Determine the (x, y) coordinate at the center of the cell enclosing the given text.  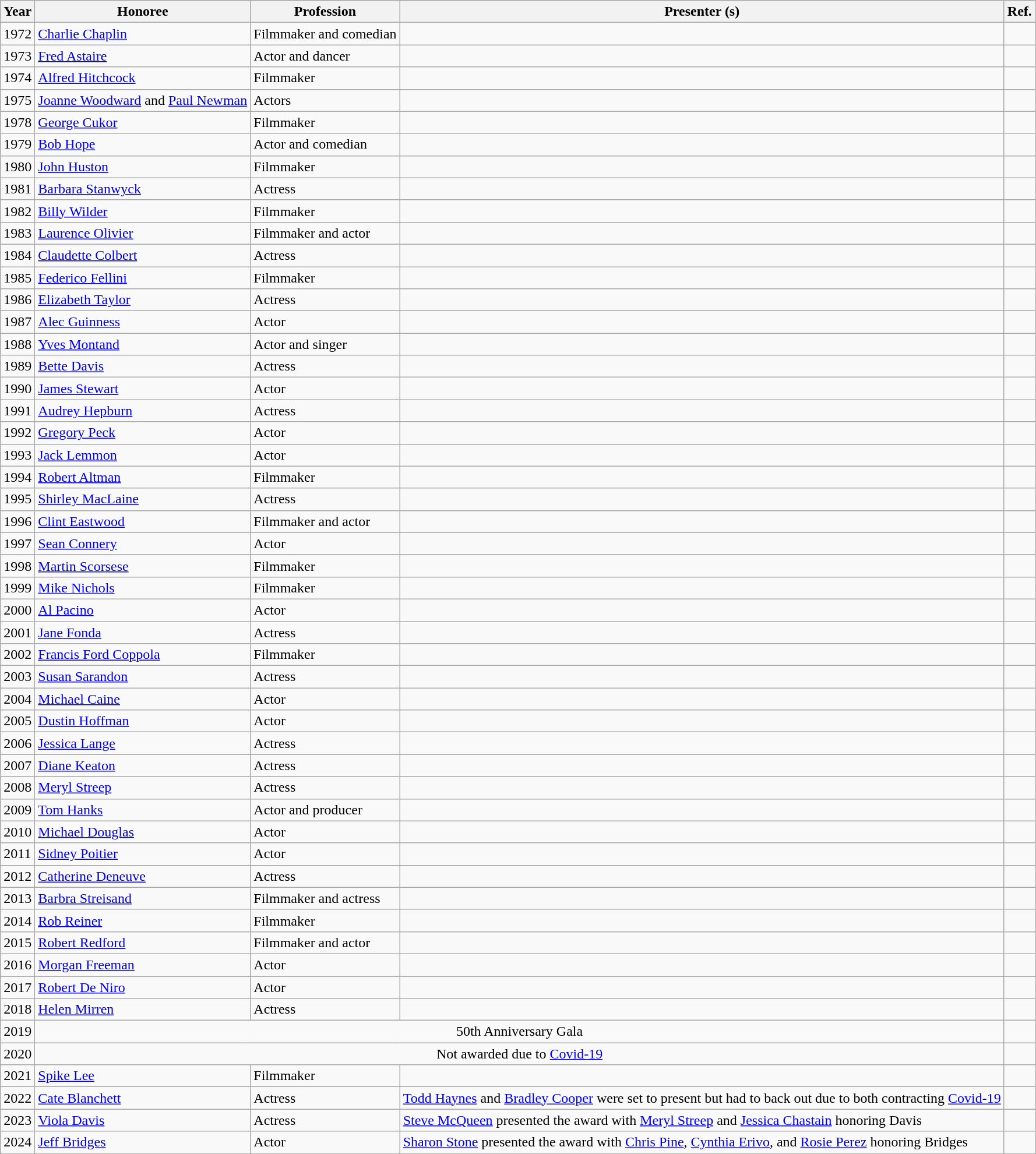
1978 (17, 122)
Fred Astaire (143, 56)
Bob Hope (143, 144)
2003 (17, 677)
Federico Fellini (143, 278)
Jack Lemmon (143, 455)
1994 (17, 477)
Actors (325, 100)
Alfred Hitchcock (143, 78)
Susan Sarandon (143, 677)
Year (17, 12)
Honoree (143, 12)
1980 (17, 167)
2007 (17, 765)
1979 (17, 144)
Spike Lee (143, 1076)
Not awarded due to Covid-19 (520, 1054)
Filmmaker and actress (325, 898)
1988 (17, 344)
1972 (17, 34)
Yves Montand (143, 344)
1982 (17, 211)
John Huston (143, 167)
Jeff Bridges (143, 1142)
2001 (17, 632)
Clint Eastwood (143, 521)
1998 (17, 566)
2019 (17, 1032)
Steve McQueen presented the award with Meryl Streep and Jessica Chastain honoring Davis (702, 1120)
Sean Connery (143, 544)
Charlie Chaplin (143, 34)
George Cukor (143, 122)
Ref. (1020, 12)
2000 (17, 610)
Robert Altman (143, 477)
2006 (17, 743)
Barbara Stanwyck (143, 189)
1995 (17, 499)
Profession (325, 12)
Audrey Hepburn (143, 411)
1993 (17, 455)
2016 (17, 965)
2023 (17, 1120)
1981 (17, 189)
1973 (17, 56)
1984 (17, 255)
Shirley MacLaine (143, 499)
Joanne Woodward and Paul Newman (143, 100)
2011 (17, 854)
2018 (17, 1010)
1990 (17, 389)
Viola Davis (143, 1120)
2024 (17, 1142)
50th Anniversary Gala (520, 1032)
1991 (17, 411)
Bette Davis (143, 366)
Actor and singer (325, 344)
Michael Caine (143, 699)
Rob Reiner (143, 920)
Martin Scorsese (143, 566)
1989 (17, 366)
1983 (17, 233)
2015 (17, 943)
2009 (17, 810)
Claudette Colbert (143, 255)
2012 (17, 876)
Cate Blanchett (143, 1098)
Laurence Olivier (143, 233)
Alec Guinness (143, 322)
Robert De Niro (143, 987)
Dustin Hoffman (143, 721)
Morgan Freeman (143, 965)
2022 (17, 1098)
Mike Nichols (143, 588)
1974 (17, 78)
Gregory Peck (143, 433)
2004 (17, 699)
2002 (17, 655)
Francis Ford Coppola (143, 655)
2017 (17, 987)
2008 (17, 788)
1999 (17, 588)
2020 (17, 1054)
1992 (17, 433)
Actor and producer (325, 810)
Helen Mirren (143, 1010)
Barbra Streisand (143, 898)
2021 (17, 1076)
Robert Redford (143, 943)
2014 (17, 920)
Michael Douglas (143, 832)
1997 (17, 544)
1985 (17, 278)
James Stewart (143, 389)
Meryl Streep (143, 788)
Al Pacino (143, 610)
Elizabeth Taylor (143, 300)
Sharon Stone presented the award with Chris Pine, Cynthia Erivo, and Rosie Perez honoring Bridges (702, 1142)
Diane Keaton (143, 765)
1975 (17, 100)
Jessica Lange (143, 743)
1987 (17, 322)
Jane Fonda (143, 632)
2005 (17, 721)
Catherine Deneuve (143, 876)
Sidney Poitier (143, 854)
1986 (17, 300)
1996 (17, 521)
Todd Haynes and Bradley Cooper were set to present but had to back out due to both contracting Covid-19 (702, 1098)
2013 (17, 898)
Presenter (s) (702, 12)
2010 (17, 832)
Tom Hanks (143, 810)
Billy Wilder (143, 211)
Actor and dancer (325, 56)
Actor and comedian (325, 144)
Filmmaker and comedian (325, 34)
